Scan for the cell matching the given text and deliver its [X, Y] coordinate at center. 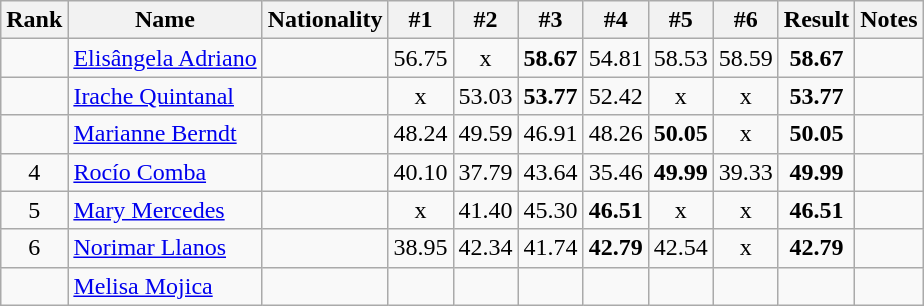
6 [34, 248]
#4 [616, 20]
42.54 [680, 248]
41.40 [486, 210]
52.42 [616, 96]
39.33 [746, 172]
Nationality [325, 20]
56.75 [420, 58]
Name [165, 20]
35.46 [616, 172]
43.64 [550, 172]
53.03 [486, 96]
40.10 [420, 172]
Notes [889, 20]
48.24 [420, 134]
49.59 [486, 134]
#6 [746, 20]
54.81 [616, 58]
58.53 [680, 58]
Rank [34, 20]
Rocío Comba [165, 172]
45.30 [550, 210]
#5 [680, 20]
Melisa Mojica [165, 286]
#3 [550, 20]
42.34 [486, 248]
Elisângela Adriano [165, 58]
4 [34, 172]
#2 [486, 20]
37.79 [486, 172]
5 [34, 210]
48.26 [616, 134]
58.59 [746, 58]
#1 [420, 20]
Result [816, 20]
41.74 [550, 248]
Norimar Llanos [165, 248]
38.95 [420, 248]
Marianne Berndt [165, 134]
Irache Quintanal [165, 96]
Mary Mercedes [165, 210]
46.91 [550, 134]
